Identify which cell holds the provided text, then report its [x, y] central coordinate. 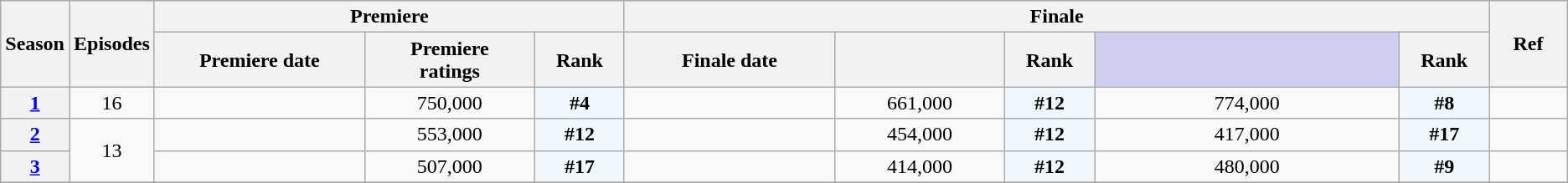
Finale [1056, 17]
16 [111, 103]
454,000 [920, 135]
#4 [580, 103]
Season [35, 43]
553,000 [449, 135]
Premiereratings [449, 60]
774,000 [1247, 103]
750,000 [449, 103]
Ref [1529, 43]
507,000 [449, 166]
#9 [1444, 166]
Premiere [389, 17]
661,000 [920, 103]
#8 [1444, 103]
3 [35, 166]
417,000 [1247, 135]
480,000 [1247, 166]
414,000 [920, 166]
Finale date [729, 60]
Episodes [111, 43]
2 [35, 135]
13 [111, 150]
Premiere date [260, 60]
1 [35, 103]
